Output the (x, y) coordinate of the center of the cell containing the given text.  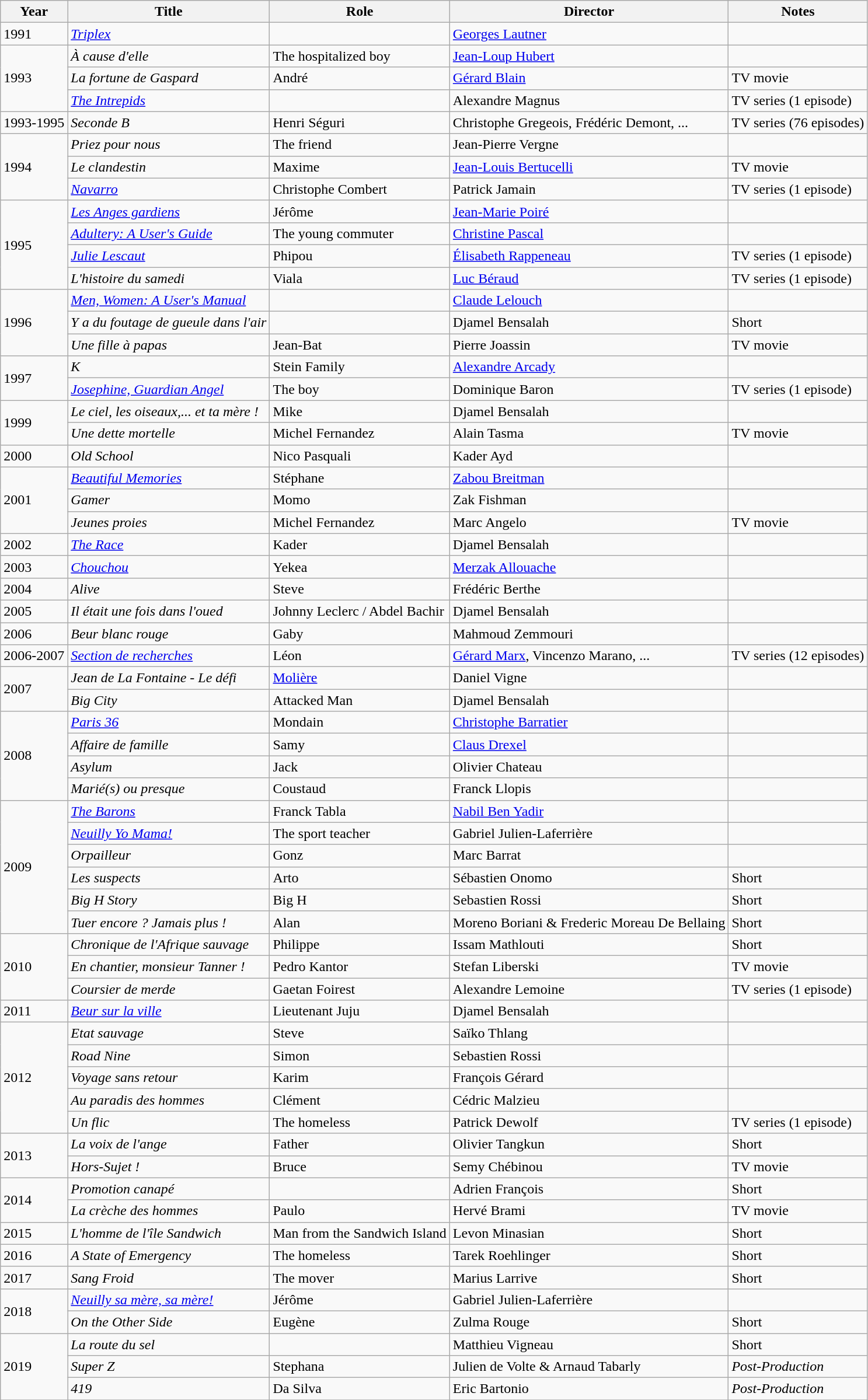
Une dette mortelle (169, 434)
Momo (360, 500)
Big H Story (169, 900)
2002 (34, 544)
André (360, 78)
Les suspects (169, 878)
Élisabeth Rappeneau (589, 256)
A State of Emergency (169, 1255)
The hospitalized boy (360, 56)
Tarek Roehlinger (589, 1255)
Old School (169, 456)
2001 (34, 500)
Section de recherches (169, 656)
L'histoire du samedi (169, 278)
Alan (360, 922)
Alive (169, 589)
Chronique de l'Afrique sauvage (169, 944)
Stephana (360, 1367)
Beautiful Memories (169, 478)
2005 (34, 611)
Franck Tabla (360, 811)
Adultery: A User's Guide (169, 233)
The sport teacher (360, 833)
Bruce (360, 1167)
Molière (360, 678)
Saïko Thlang (589, 1034)
Matthieu Vigneau (589, 1344)
Claude Lelouch (589, 301)
Henri Séguri (360, 123)
Jean-Bat (360, 345)
Nico Pasquali (360, 456)
Alain Tasma (589, 434)
1999 (34, 423)
Pedro Kantor (360, 966)
Moreno Boriani & Frederic Moreau De Bellaing (589, 922)
La fortune de Gaspard (169, 78)
Zabou Breitman (589, 478)
Johnny Leclerc / Abdel Bachir (360, 611)
1993-1995 (34, 123)
2003 (34, 567)
The boy (360, 389)
Mondain (360, 722)
Alexandre Arcady (589, 367)
Une fille à papas (169, 345)
Lieutenant Juju (360, 1011)
1996 (34, 323)
Title (169, 12)
Simon (360, 1056)
L'homme de l'île Sandwich (169, 1233)
2006 (34, 633)
Sang Froid (169, 1277)
2007 (34, 689)
Kader (360, 544)
Coustaud (360, 789)
Y a du foutage de gueule dans l'air (169, 323)
La crèche des hommes (169, 1211)
Semy Chébinou (589, 1167)
Attacked Man (360, 700)
Mike (360, 411)
Le clandestin (169, 167)
Au paradis des hommes (169, 1100)
Gaetan Foirest (360, 989)
Big City (169, 700)
TV series (12 episodes) (798, 656)
Jean-Louis Bertucelli (589, 167)
Navarro (169, 189)
Zak Fishman (589, 500)
Jean de La Fontaine - Le défi (169, 678)
À cause d'elle (169, 56)
1991 (34, 34)
Phipou (360, 256)
Father (360, 1144)
Stein Family (360, 367)
2009 (34, 867)
Gaby (360, 633)
Samy (360, 745)
Jack (360, 767)
Stefan Liberski (589, 966)
Seconde B (169, 123)
Eugène (360, 1322)
Neuilly sa mère, sa mère! (169, 1300)
Frédéric Berthe (589, 589)
The Barons (169, 811)
Big H (360, 900)
La route du sel (169, 1344)
The mover (360, 1277)
Kader Ayd (589, 456)
Maxime (360, 167)
Franck Llopis (589, 789)
Director (589, 12)
Beur blanc rouge (169, 633)
Viala (360, 278)
Paulo (360, 1211)
Marc Barrat (589, 856)
2018 (34, 1311)
Orpailleur (169, 856)
419 (169, 1389)
Yekea (360, 567)
Jean-Marie Poiré (589, 211)
2016 (34, 1255)
The young commuter (360, 233)
Gérard Blain (589, 78)
Men, Women: A User's Manual (169, 301)
Karim (360, 1078)
2006-2007 (34, 656)
Beur sur la ville (169, 1011)
Asylum (169, 767)
Priez pour nous (169, 145)
Patrick Jamain (589, 189)
2012 (34, 1078)
1995 (34, 245)
Triplex (169, 34)
Affaire de famille (169, 745)
Le ciel, les oiseaux,... et ta mère ! (169, 411)
Georges Lautner (589, 34)
Stéphane (360, 478)
Paris 36 (169, 722)
Julien de Volte & Arnaud Tabarly (589, 1367)
Un flic (169, 1122)
2008 (34, 756)
Cédric Malzieu (589, 1100)
Gonz (360, 856)
François Gérard (589, 1078)
K (169, 367)
Super Z (169, 1367)
Man from the Sandwich Island (360, 1233)
Marius Larrive (589, 1277)
Olivier Chateau (589, 767)
2019 (34, 1366)
The friend (360, 145)
Les Anges gardiens (169, 211)
Nabil Ben Yadir (589, 811)
Hervé Brami (589, 1211)
Marié(s) ou presque (169, 789)
Voyage sans retour (169, 1078)
Promotion canapé (169, 1189)
Christine Pascal (589, 233)
2014 (34, 1200)
Year (34, 12)
Arto (360, 878)
Il était une fois dans l'oued (169, 611)
2004 (34, 589)
Jean-Loup Hubert (589, 56)
The Intrepids (169, 100)
Dominique Baron (589, 389)
Chouchou (169, 567)
Da Silva (360, 1389)
Neuilly Yo Mama! (169, 833)
Christophe Barratier (589, 722)
2011 (34, 1011)
1997 (34, 378)
2015 (34, 1233)
Josephine, Guardian Angel (169, 389)
Léon (360, 656)
Philippe (360, 944)
1994 (34, 167)
1993 (34, 78)
Levon Minasian (589, 1233)
Issam Mathlouti (589, 944)
Coursier de merde (169, 989)
Daniel Vigne (589, 678)
2010 (34, 966)
Alexandre Lemoine (589, 989)
2000 (34, 456)
TV series (76 episodes) (798, 123)
Notes (798, 12)
Claus Drexel (589, 745)
2013 (34, 1155)
Christophe Gregeois, Frédéric Demont, ... (589, 123)
Luc Béraud (589, 278)
Patrick Dewolf (589, 1122)
Jean-Pierre Vergne (589, 145)
Mahmoud Zemmouri (589, 633)
Olivier Tangkun (589, 1144)
Jeunes proies (169, 522)
On the Other Side (169, 1322)
Clément (360, 1100)
Gérard Marx, Vincenzo Marano, ... (589, 656)
En chantier, monsieur Tanner ! (169, 966)
Eric Bartonio (589, 1389)
La voix de l'ange (169, 1144)
Julie Lescaut (169, 256)
Sébastien Onomo (589, 878)
Hors-Sujet ! (169, 1167)
Adrien François (589, 1189)
Zulma Rouge (589, 1322)
Christophe Combert (360, 189)
Alexandre Magnus (589, 100)
Etat sauvage (169, 1034)
Gamer (169, 500)
2017 (34, 1277)
Road Nine (169, 1056)
Merzak Allouache (589, 567)
The Race (169, 544)
Marc Angelo (589, 522)
Tuer encore ? Jamais plus ! (169, 922)
Pierre Joassin (589, 345)
Role (360, 12)
